Find where the given text appears and provide that cell's center as (X, Y) coordinate. 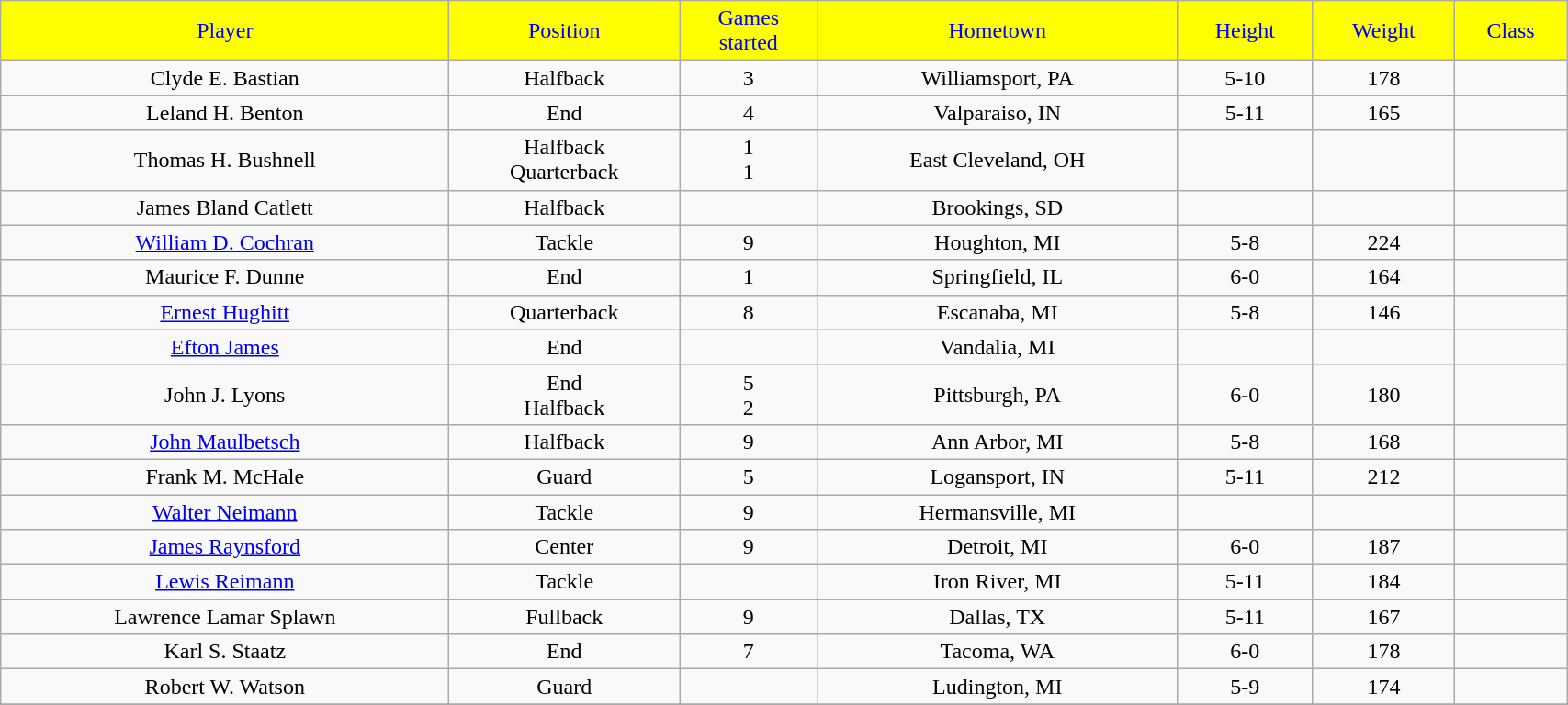
Vandalia, MI (998, 347)
James Bland Catlett (225, 207)
Player (225, 31)
212 (1383, 476)
HalfbackQuarterback (564, 160)
Valparaiso, IN (998, 113)
Quarterback (564, 312)
4 (749, 113)
Clyde E. Bastian (225, 78)
174 (1383, 687)
5-10 (1245, 78)
52 (749, 395)
Position (564, 31)
Escanaba, MI (998, 312)
Hometown (998, 31)
John Maulbetsch (225, 442)
8 (749, 312)
William D. Cochran (225, 242)
Dallas, TX (998, 617)
5-9 (1245, 687)
11 (749, 160)
184 (1383, 582)
Ernest Hughitt (225, 312)
168 (1383, 442)
180 (1383, 395)
Brookings, SD (998, 207)
Height (1245, 31)
Fullback (564, 617)
167 (1383, 617)
164 (1383, 277)
224 (1383, 242)
Springfield, IL (998, 277)
Walter Neimann (225, 511)
East Cleveland, OH (998, 160)
Frank M. McHale (225, 476)
Lawrence Lamar Splawn (225, 617)
Leland H. Benton (225, 113)
Williamsport, PA (998, 78)
Pittsburgh, PA (998, 395)
Efton James (225, 347)
3 (749, 78)
Maurice F. Dunne (225, 277)
Tacoma, WA (998, 652)
Class (1511, 31)
John J. Lyons (225, 395)
Center (564, 547)
Thomas H. Bushnell (225, 160)
Houghton, MI (998, 242)
Lewis Reimann (225, 582)
1 (749, 277)
5 (749, 476)
Hermansville, MI (998, 511)
Logansport, IN (998, 476)
EndHalfback (564, 395)
7 (749, 652)
187 (1383, 547)
Ludington, MI (998, 687)
Ann Arbor, MI (998, 442)
Weight (1383, 31)
Iron River, MI (998, 582)
146 (1383, 312)
Gamesstarted (749, 31)
165 (1383, 113)
James Raynsford (225, 547)
Detroit, MI (998, 547)
Karl S. Staatz (225, 652)
Robert W. Watson (225, 687)
